Determine the [X, Y] coordinate at the center of the cell enclosing the given text.  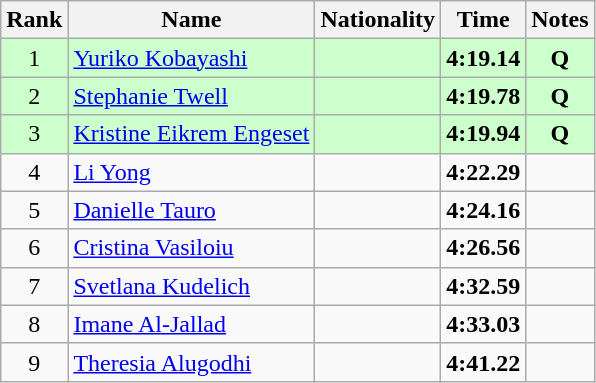
Yuriko Kobayashi [192, 58]
Kristine Eikrem Engeset [192, 134]
7 [34, 286]
4 [34, 172]
Imane Al-Jallad [192, 324]
4:19.78 [484, 96]
4:22.29 [484, 172]
Svetlana Kudelich [192, 286]
8 [34, 324]
Name [192, 20]
9 [34, 362]
4:32.59 [484, 286]
1 [34, 58]
2 [34, 96]
6 [34, 248]
5 [34, 210]
Rank [34, 20]
4:33.03 [484, 324]
Danielle Tauro [192, 210]
Theresia Alugodhi [192, 362]
Notes [560, 20]
3 [34, 134]
4:24.16 [484, 210]
4:19.14 [484, 58]
4:26.56 [484, 248]
Stephanie Twell [192, 96]
Li Yong [192, 172]
Time [484, 20]
4:41.22 [484, 362]
4:19.94 [484, 134]
Nationality [378, 20]
Cristina Vasiloiu [192, 248]
